Scan for the cell matching the given text and deliver its (x, y) coordinate at center. 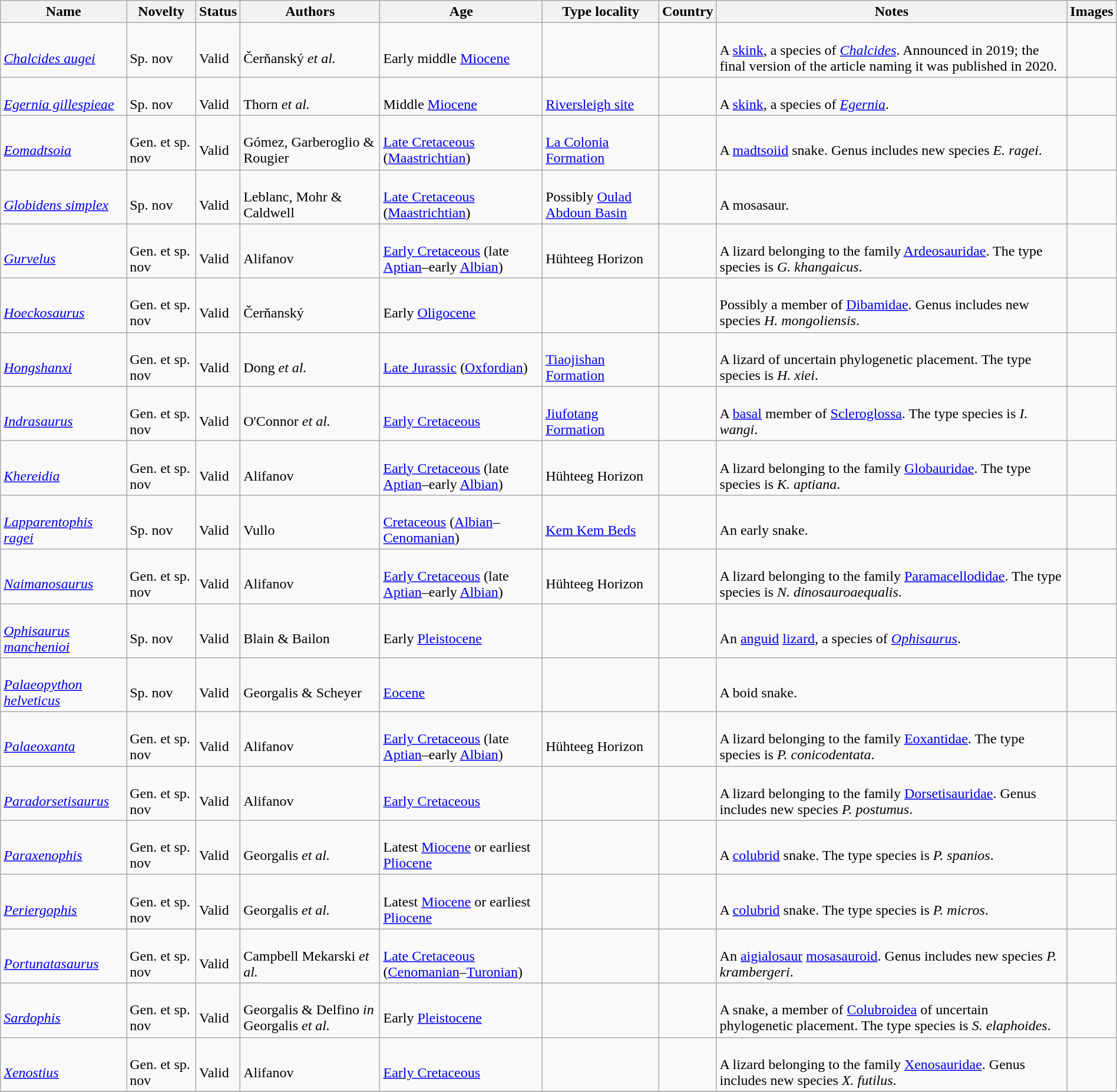
Name (64, 12)
Early middle Miocene (461, 50)
Paraxenophis (64, 848)
Age (461, 12)
A lizard belonging to the family Xenosauridae. Genus includes new species X. futilus. (892, 1064)
Campbell Mekarski et al. (310, 956)
A basal member of Scleroglossa. The type species is I. wangi. (892, 413)
Gurvelus (64, 251)
Paradorsetisaurus (64, 793)
Novelty (161, 12)
Naimanosaurus (64, 576)
Blain & Bailon (310, 630)
A skink, a species of Egernia. (892, 97)
Eocene (461, 685)
Possibly a member of Dibamidae. Genus includes new species H. mongoliensis. (892, 305)
Hongshanxi (64, 359)
Middle Miocene (461, 97)
Khereidia (64, 468)
Globidens simplex (64, 197)
Jiufotang Formation (601, 413)
A lizard belonging to the family Dorsetisauridae. Genus includes new species P. postumus. (892, 793)
Egernia gillespieae (64, 97)
Georgalis & Delfino in Georgalis et al. (310, 1010)
Čerňanský (310, 305)
Palaeoxanta (64, 739)
A skink, a species of Chalcides. Announced in 2019; the final version of the article naming it was published in 2020. (892, 50)
Authors (310, 12)
A boid snake. (892, 685)
Possibly Oulad Abdoun Basin (601, 197)
Čerňanský et al. (310, 50)
Vullo (310, 522)
Status (218, 12)
Chalcides augei (64, 50)
La Colonia Formation (601, 143)
Gómez, Garberoglio & Rougier (310, 143)
A lizard belonging to the family Globauridae. The type species is K. aptiana. (892, 468)
Type locality (601, 12)
A madtsoiid snake. Genus includes new species E. ragei. (892, 143)
Notes (892, 12)
A lizard belonging to the family Paramacellodidae. The type species is N. dinosauroaequalis. (892, 576)
Portunatasaurus (64, 956)
A lizard belonging to the family Ardeosauridae. The type species is G. khangaicus. (892, 251)
An early snake. (892, 522)
Late Jurassic (Oxfordian) (461, 359)
A mosasaur. (892, 197)
A lizard of uncertain phylogenetic placement. The type species is H. xiei. (892, 359)
Leblanc, Mohr & Caldwell (310, 197)
Early Oligocene (461, 305)
Ophisaurus manchenioi (64, 630)
Images (1092, 12)
O'Connor et al. (310, 413)
Country (688, 12)
Indrasaurus (64, 413)
An anguid lizard, a species of Ophisaurus. (892, 630)
Riversleigh site (601, 97)
Tiaojishan Formation (601, 359)
Periergophis (64, 902)
Lapparentophis ragei (64, 522)
A colubrid snake. The type species is P. micros. (892, 902)
Xenostius (64, 1064)
A snake, a member of Colubroidea of uncertain phylogenetic placement. The type species is S. elaphoides. (892, 1010)
Cretaceous (Albian–Cenomanian) (461, 522)
Sardophis (64, 1010)
Eomadtsoia (64, 143)
Kem Kem Beds (601, 522)
Georgalis & Scheyer (310, 685)
A lizard belonging to the family Eoxantidae. The type species is P. conicodentata. (892, 739)
A colubrid snake. The type species is P. spanios. (892, 848)
Dong et al. (310, 359)
Hoeckosaurus (64, 305)
Late Cretaceous (Cenomanian–Turonian) (461, 956)
An aigialosaur mosasauroid. Genus includes new species P. krambergeri. (892, 956)
Palaeopython helveticus (64, 685)
Thorn et al. (310, 97)
